Return (x, y) of the center of cell containing provided text 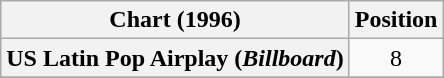
8 (396, 58)
Chart (1996) (175, 20)
US Latin Pop Airplay (Billboard) (175, 58)
Position (396, 20)
